Pinpoint the cell where the given text exists, returning its [X, Y] midpoint coordinate. 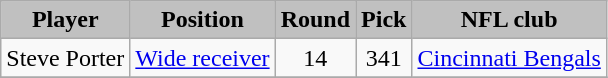
Pick [384, 20]
Cincinnati Bengals [509, 58]
14 [315, 58]
Position [202, 20]
Round [315, 20]
341 [384, 58]
NFL club [509, 20]
Steve Porter [66, 58]
Player [66, 20]
Wide receiver [202, 58]
